Extract the [x, y] coordinate from the center of the cell holding the provided text.  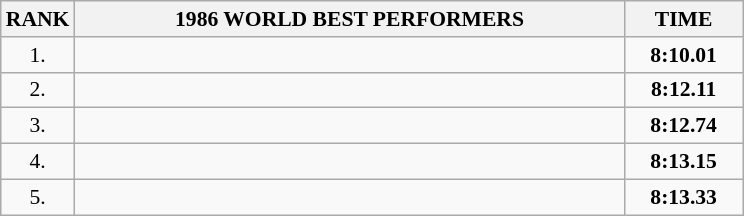
4. [38, 162]
1. [38, 55]
5. [38, 197]
8:12.74 [684, 126]
2. [38, 90]
3. [38, 126]
TIME [684, 19]
8:10.01 [684, 55]
RANK [38, 19]
8:13.15 [684, 162]
8:13.33 [684, 197]
1986 WORLD BEST PERFORMERS [349, 19]
8:12.11 [684, 90]
